Determine the [X, Y] coordinate at the center of the cell enclosing the given text.  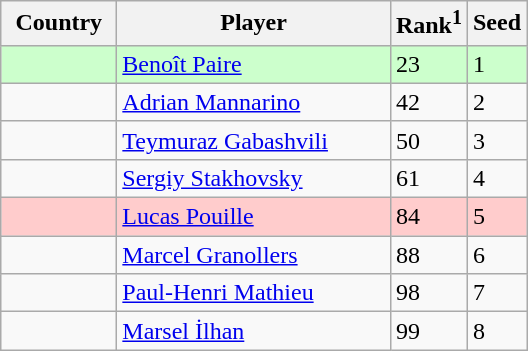
Lucas Pouille [254, 217]
Benoît Paire [254, 64]
8 [496, 331]
50 [428, 140]
61 [428, 178]
Paul-Henri Mathieu [254, 293]
1 [496, 64]
99 [428, 331]
4 [496, 178]
2 [496, 102]
5 [496, 217]
Country [59, 24]
Adrian Mannarino [254, 102]
Marcel Granollers [254, 255]
23 [428, 64]
6 [496, 255]
Teymuraz Gabashvili [254, 140]
Seed [496, 24]
88 [428, 255]
Player [254, 24]
98 [428, 293]
3 [496, 140]
84 [428, 217]
Sergiy Stakhovsky [254, 178]
Marsel İlhan [254, 331]
7 [496, 293]
Rank1 [428, 24]
42 [428, 102]
